Provide the (x, y) coordinate of the cell's center where the given text is located.  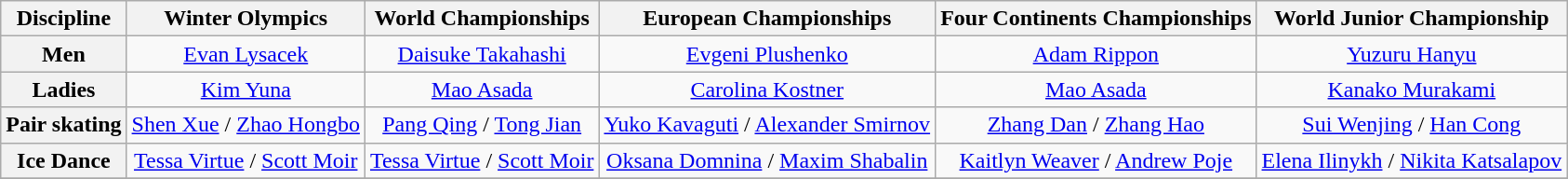
Shen Xue / Zhao Hongbo (246, 125)
Evgeni Plushenko (767, 54)
World Championships (482, 19)
Men (63, 54)
Carolina Kostner (767, 89)
Adam Rippon (1096, 54)
Elena Ilinykh / Nikita Katsalapov (1412, 160)
Daisuke Takahashi (482, 54)
Zhang Dan / Zhang Hao (1096, 125)
Kanako Murakami (1412, 89)
Discipline (63, 19)
Yuko Kavaguti / Alexander Smirnov (767, 125)
Winter Olympics (246, 19)
World Junior Championship (1412, 19)
Four Continents Championships (1096, 19)
Kim Yuna (246, 89)
Ladies (63, 89)
Kaitlyn Weaver / Andrew Poje (1096, 160)
Pair skating (63, 125)
European Championships (767, 19)
Pang Qing / Tong Jian (482, 125)
Sui Wenjing / Han Cong (1412, 125)
Yuzuru Hanyu (1412, 54)
Ice Dance (63, 160)
Evan Lysacek (246, 54)
Oksana Domnina / Maxim Shabalin (767, 160)
